Find where the given text appears and provide that cell's center as (x, y) coordinate. 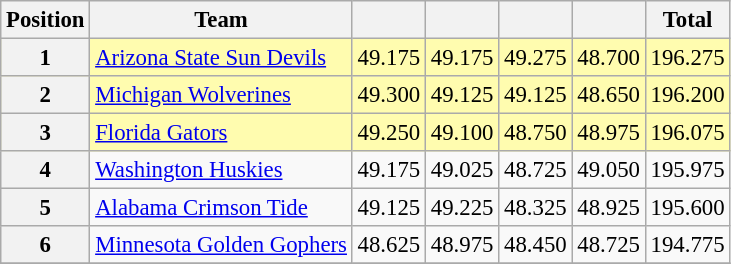
Team (221, 20)
Washington Huskies (221, 170)
Minnesota Golden Gophers (221, 245)
196.075 (688, 133)
3 (46, 133)
196.275 (688, 58)
196.200 (688, 95)
Alabama Crimson Tide (221, 208)
5 (46, 208)
195.600 (688, 208)
Position (46, 20)
49.025 (462, 170)
Total (688, 20)
195.975 (688, 170)
49.050 (608, 170)
48.925 (608, 208)
4 (46, 170)
49.275 (536, 58)
Florida Gators (221, 133)
1 (46, 58)
48.325 (536, 208)
48.700 (608, 58)
6 (46, 245)
48.625 (388, 245)
48.650 (608, 95)
194.775 (688, 245)
49.300 (388, 95)
Michigan Wolverines (221, 95)
49.225 (462, 208)
49.100 (462, 133)
49.250 (388, 133)
Arizona State Sun Devils (221, 58)
48.750 (536, 133)
48.450 (536, 245)
2 (46, 95)
